Provide the (X, Y) coordinate of the cell's center where the given text is located.  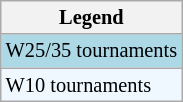
W25/35 tournaments (92, 51)
Legend (92, 17)
W10 tournaments (92, 85)
